Identify which cell holds the provided text, then report its [x, y] central coordinate. 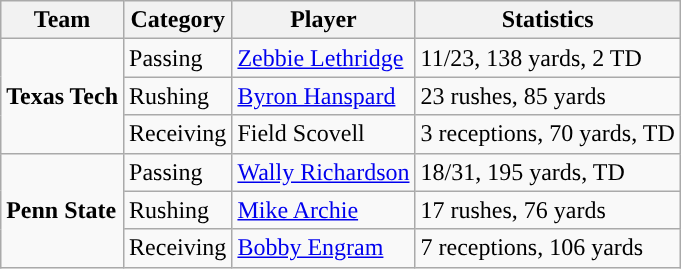
23 rushes, 85 yards [548, 96]
Player [324, 20]
Zebbie Lethridge [324, 58]
18/31, 195 yards, TD [548, 172]
Field Scovell [324, 134]
11/23, 138 yards, 2 TD [548, 58]
3 receptions, 70 yards, TD [548, 134]
Wally Richardson [324, 172]
Category [178, 20]
Byron Hanspard [324, 96]
Statistics [548, 20]
Mike Archie [324, 210]
7 receptions, 106 yards [548, 248]
Texas Tech [62, 96]
17 rushes, 76 yards [548, 210]
Team [62, 20]
Penn State [62, 210]
Bobby Engram [324, 248]
